Find where the given text appears and provide that cell's center as (x, y) coordinate. 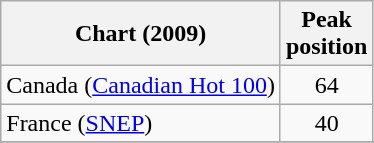
40 (326, 123)
Peakposition (326, 34)
France (SNEP) (141, 123)
64 (326, 85)
Chart (2009) (141, 34)
Canada (Canadian Hot 100) (141, 85)
